From the cell containing the given text, extract its center point as [X, Y] coordinate. 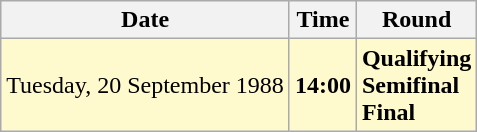
QualifyingSemifinalFinal [416, 85]
Date [146, 20]
Tuesday, 20 September 1988 [146, 85]
Time [322, 20]
Round [416, 20]
14:00 [322, 85]
